Find where the given text appears and provide that cell's center as (X, Y) coordinate. 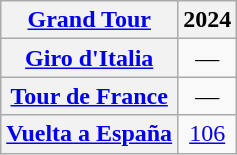
Giro d'Italia (90, 58)
Vuelta a España (90, 134)
Tour de France (90, 96)
Grand Tour (90, 20)
106 (208, 134)
2024 (208, 20)
